From the cell containing the given text, extract its center point as [X, Y] coordinate. 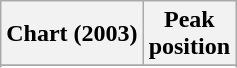
Chart (2003) [72, 34]
Peakposition [189, 34]
